Detect which cell encompasses the target text, then output its [X, Y] center coordinate. 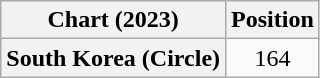
164 [273, 58]
South Korea (Circle) [114, 58]
Chart (2023) [114, 20]
Position [273, 20]
